Search for the cell housing the specified text and yield its (X, Y) center coordinate. 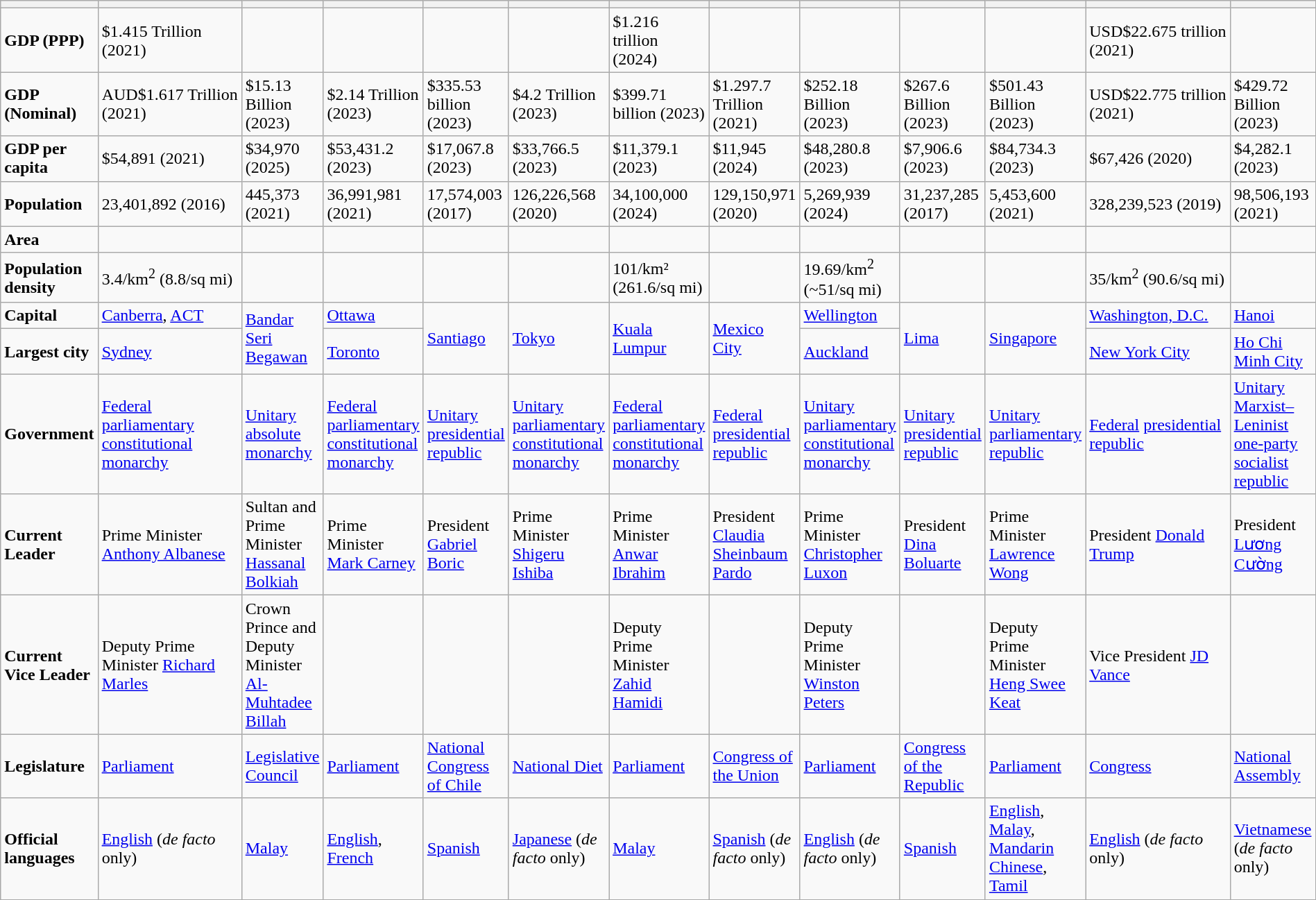
17,574,003 (2017) (466, 204)
328,239,523 (2019) (1158, 204)
Congress (1158, 766)
AUD$1.617 Trillion (2021) (169, 104)
USD$22.775 trillion (2021) (1158, 104)
$252.18 Billion (2023) (850, 104)
Largest city (49, 351)
445,373 (2021) (282, 204)
Wellington (850, 316)
31,237,285 (2017) (942, 204)
Kuala Lumpur (659, 339)
Current Vice Leader (49, 665)
Bandar Seri Begawan (282, 339)
Ottawa (373, 316)
Population (49, 204)
36,991,981 (2021) (373, 204)
English, French (373, 849)
19.69/km2 (~51/sq mi) (850, 278)
$34,970 (2025) (282, 158)
Unitary absolute monarchy (282, 434)
Sydney (169, 351)
USD$22.675 trillion (2021) (1158, 40)
$399.71 billion (2023) (659, 104)
Toronto (373, 351)
98,506,193 (2021) (1272, 204)
129,150,971 (2020) (755, 204)
35/km2 (90.6/sq mi) (1158, 278)
Deputy Prime Minister Winston Peters (850, 665)
$54,891 (2021) (169, 158)
$48,280.8 (2023) (850, 158)
Ho Chi Minh City (1272, 351)
Japanese (de facto only) (558, 849)
Canberra, ACT (169, 316)
$67,426 (2020) (1158, 158)
Government (49, 434)
23,401,892 (2016) (169, 204)
Prime Minister Mark Carney (373, 545)
Auckland (850, 351)
GDP per capita (49, 158)
Vietnamese (de facto only) (1272, 849)
English, Malay, Mandarin Chinese, Tamil (1035, 849)
Capital (49, 316)
Deputy Prime Minister Richard Marles (169, 665)
$1.216 trillion(2024) (659, 40)
Prime Minister Anthony Albanese (169, 545)
Tokyo (558, 339)
Population density (49, 278)
$2.14 Trillion (2023) (373, 104)
GDP (PPP) (49, 40)
Unitary Marxist–Leninist one-party socialist republic (1272, 434)
Singapore (1035, 339)
$429.72 Billion (2023) (1272, 104)
5,453,600 (2021) (1035, 204)
$11,945(2024) (755, 158)
$267.6 Billion (2023) (942, 104)
Current Leader (49, 545)
Congress of the Republic (942, 766)
Deputy Prime MinisterZahid Hamidi (659, 665)
Unitary parliamentary republic (1035, 434)
GDP (Nominal) (49, 104)
$33,766.5 (2023) (558, 158)
President Dina Boluarte (942, 545)
Official languages (49, 849)
5,269,939 (2024) (850, 204)
$501.43 Billion (2023) (1035, 104)
$4,282.1 (2023) (1272, 158)
Lima (942, 339)
President Claudia Sheinbaum Pardo (755, 545)
Legislative Council (282, 766)
Congress of the Union (755, 766)
President Gabriel Boric (466, 545)
Prime Minister Shigeru Ishiba (558, 545)
Sultan and Prime Minister Hassanal Bolkiah (282, 545)
Prime Minister Lawrence Wong (1035, 545)
Deputy Prime Minister Heng Swee Keat (1035, 665)
$4.2 Trillion (2023) (558, 104)
Washington, D.C. (1158, 316)
Hanoi (1272, 316)
New York City (1158, 351)
$17,067.8 (2023) (466, 158)
$84,734.3 (2023) (1035, 158)
Spanish (de facto only) (755, 849)
Crown Prince and Deputy Minister Al-Muhtadee Billah (282, 665)
$7,906.6 (2023) (942, 158)
$335.53 billion (2023) (466, 104)
National Assembly (1272, 766)
$53,431.2 (2023) (373, 158)
National Diet (558, 766)
President Donald Trump (1158, 545)
$15.13 Billion (2023) (282, 104)
Legislature (49, 766)
Prime Minister Anwar Ibrahim (659, 545)
Mexico City (755, 339)
$1.415 Trillion (2021) (169, 40)
$11,379.1(2023) (659, 158)
$1.297.7 Trillion (2021) (755, 104)
101/km² (261.6/sq mi) (659, 278)
Area (49, 239)
3.4/km2 (8.8/sq mi) (169, 278)
126,226,568 (2020) (558, 204)
34,100,000 (2024) (659, 204)
National Congress of Chile (466, 766)
Prime Minister Christopher Luxon (850, 545)
Santiago (466, 339)
Vice President JD Vance (1158, 665)
President Lương Cường (1272, 545)
